Find where the given text appears and provide that cell's center as (x, y) coordinate. 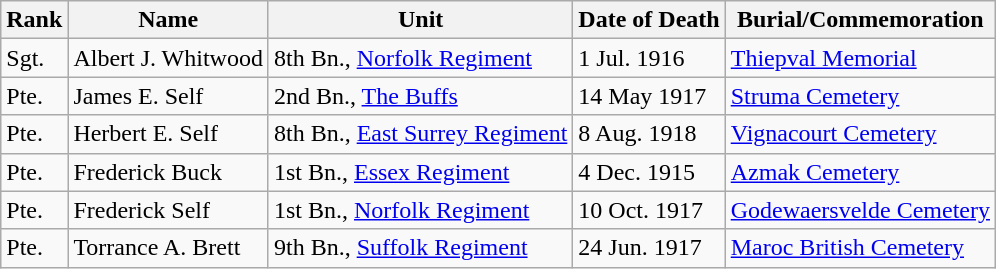
10 Oct. 1917 (649, 210)
Maroc British Cemetery (860, 248)
24 Jun. 1917 (649, 248)
8 Aug. 1918 (649, 134)
Thiepval Memorial (860, 58)
Struma Cemetery (860, 96)
4 Dec. 1915 (649, 172)
1st Bn., Norfolk Regiment (420, 210)
9th Bn., Suffolk Regiment (420, 248)
1st Bn., Essex Regiment (420, 172)
1 Jul. 1916 (649, 58)
Azmak Cemetery (860, 172)
Torrance A. Brett (168, 248)
Godewaersvelde Cemetery (860, 210)
Vignacourt Cemetery (860, 134)
14 May 1917 (649, 96)
8th Bn., Norfolk Regiment (420, 58)
Albert J. Whitwood (168, 58)
Sgt. (34, 58)
8th Bn., East Surrey Regiment (420, 134)
Date of Death (649, 20)
Burial/Commemoration (860, 20)
Frederick Buck (168, 172)
Unit (420, 20)
Herbert E. Self (168, 134)
James E. Self (168, 96)
Rank (34, 20)
Frederick Self (168, 210)
2nd Bn., The Buffs (420, 96)
Name (168, 20)
